Pinpoint the cell where the given text exists, returning its (x, y) midpoint coordinate. 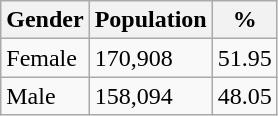
158,094 (150, 96)
51.95 (244, 58)
48.05 (244, 96)
170,908 (150, 58)
Female (45, 58)
Gender (45, 20)
% (244, 20)
Population (150, 20)
Male (45, 96)
